Identify which cell holds the provided text, then report its (x, y) central coordinate. 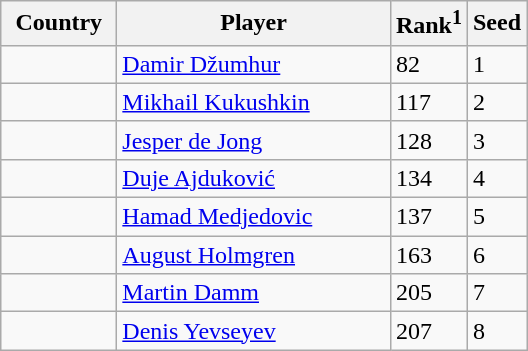
Hamad Medjedovic (254, 217)
Seed (496, 24)
Damir Džumhur (254, 64)
207 (428, 331)
Country (59, 24)
Jesper de Jong (254, 140)
Rank1 (428, 24)
Martin Damm (254, 293)
8 (496, 331)
5 (496, 217)
3 (496, 140)
163 (428, 255)
7 (496, 293)
6 (496, 255)
Denis Yevseyev (254, 331)
August Holmgren (254, 255)
Duje Ajduković (254, 178)
137 (428, 217)
Mikhail Kukushkin (254, 102)
1 (496, 64)
205 (428, 293)
82 (428, 64)
117 (428, 102)
128 (428, 140)
134 (428, 178)
Player (254, 24)
4 (496, 178)
2 (496, 102)
